Find where the given text appears and provide that cell's center as [x, y] coordinate. 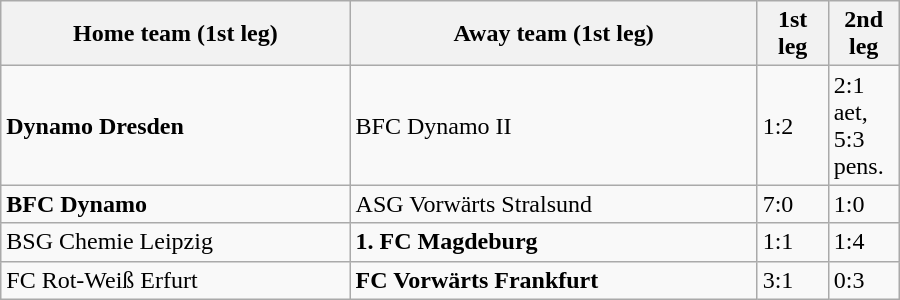
1. FC Magdeburg [554, 242]
ASG Vorwärts Stralsund [554, 204]
Dynamo Dresden [176, 126]
1:2 [792, 126]
1:0 [864, 204]
3:1 [792, 280]
7:0 [792, 204]
BFC Dynamo [176, 204]
0:3 [864, 280]
2:1 aet, 5:3 pens. [864, 126]
BFC Dynamo II [554, 126]
BSG Chemie Leipzig [176, 242]
Away team (1st leg) [554, 34]
Home team (1st leg) [176, 34]
2nd leg [864, 34]
FC Vorwärts Frankfurt [554, 280]
1:4 [864, 242]
1:1 [792, 242]
FC Rot-Weiß Erfurt [176, 280]
1st leg [792, 34]
